Return (X, Y) of the center of cell containing provided text 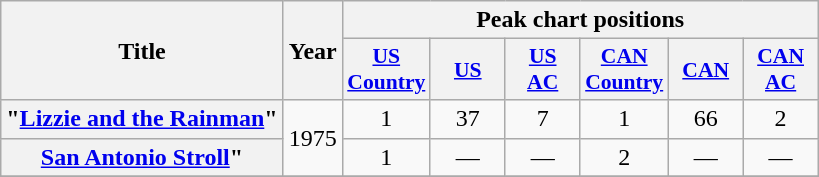
San Antonio Stroll" (142, 157)
CANAC (780, 70)
7 (542, 119)
37 (468, 119)
Title (142, 50)
66 (706, 119)
USAC (542, 70)
US (468, 70)
Year (312, 50)
CANCountry (624, 70)
"Lizzie and the Rainman" (142, 119)
1975 (312, 138)
CAN (706, 70)
USCountry (386, 70)
Peak chart positions (580, 20)
